Identify which cell holds the provided text, then report its (X, Y) central coordinate. 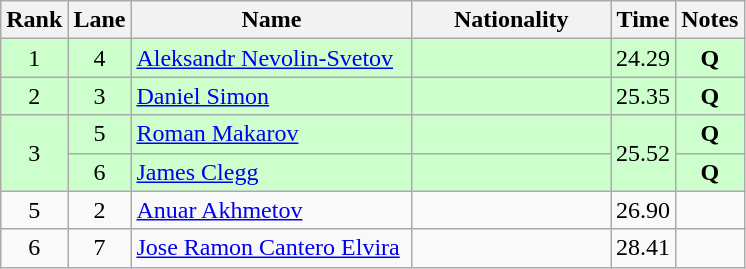
Lane (100, 20)
25.52 (644, 153)
Rank (34, 20)
Time (644, 20)
Aleksandr Nevolin-Svetov (272, 58)
25.35 (644, 96)
Daniel Simon (272, 96)
28.41 (644, 248)
Jose Ramon Cantero Elvira (272, 248)
Anuar Akhmetov (272, 210)
1 (34, 58)
Roman Makarov (272, 134)
24.29 (644, 58)
7 (100, 248)
Name (272, 20)
26.90 (644, 210)
4 (100, 58)
James Clegg (272, 172)
Nationality (512, 20)
Notes (710, 20)
